From the cell containing the given text, extract its center point as (x, y) coordinate. 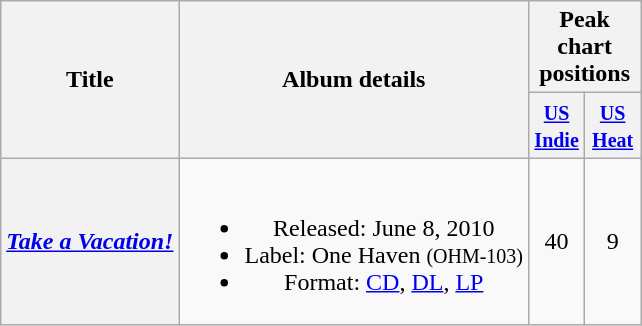
9 (613, 242)
Released: June 8, 2010Label: One Haven (OHM-103)Format: CD, DL, LP (354, 242)
Take a Vacation! (90, 242)
Title (90, 80)
40 (557, 242)
US Heat (613, 126)
Peak chart positions (585, 47)
Album details (354, 80)
US Indie (557, 126)
